Return (X, Y) of the center of cell containing provided text 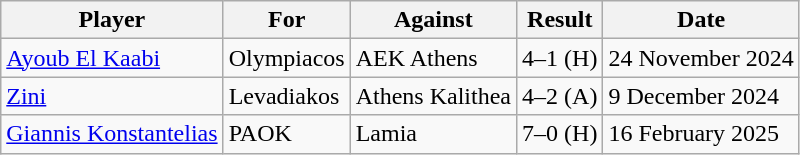
4–2 (A) (560, 96)
Giannis Konstantelias (112, 134)
Date (701, 20)
Against (433, 20)
Olympiacos (286, 58)
Lamia (433, 134)
Athens Kalithea (433, 96)
Ayoub El Kaabi (112, 58)
Result (560, 20)
Player (112, 20)
7–0 (H) (560, 134)
For (286, 20)
16 February 2025 (701, 134)
Levadiakos (286, 96)
4–1 (H) (560, 58)
AEK Athens (433, 58)
Zini (112, 96)
9 December 2024 (701, 96)
PAOK (286, 134)
24 November 2024 (701, 58)
